Locate the cell with the specified text and output its (x, y) center coordinate. 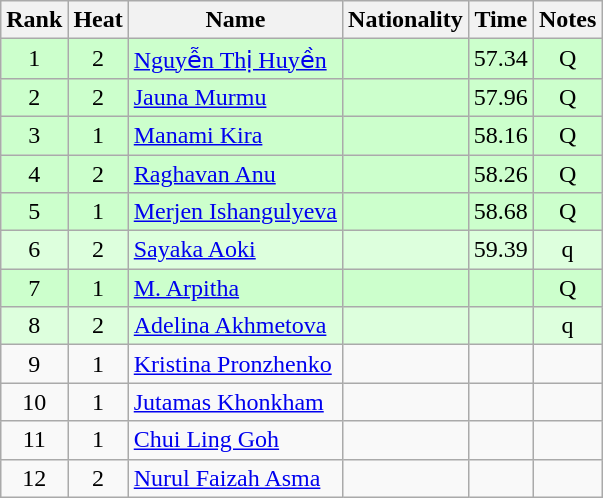
9 (34, 364)
M. Arpitha (235, 288)
Merjen Ishangulyeva (235, 212)
Time (500, 20)
58.16 (500, 135)
58.68 (500, 212)
Kristina Pronzhenko (235, 364)
57.96 (500, 97)
Adelina Akhmetova (235, 326)
12 (34, 478)
Nurul Faizah Asma (235, 478)
Nationality (406, 20)
57.34 (500, 59)
Nguyễn Thị Huyền (235, 59)
Jutamas Khonkham (235, 402)
Chui Ling Goh (235, 440)
Rank (34, 20)
Jauna Murmu (235, 97)
3 (34, 135)
7 (34, 288)
11 (34, 440)
5 (34, 212)
Sayaka Aoki (235, 250)
Raghavan Anu (235, 173)
58.26 (500, 173)
10 (34, 402)
Notes (567, 20)
4 (34, 173)
Manami Kira (235, 135)
Heat (98, 20)
Name (235, 20)
8 (34, 326)
59.39 (500, 250)
6 (34, 250)
